Provide the [X, Y] coordinate of the cell's center where the given text is located.  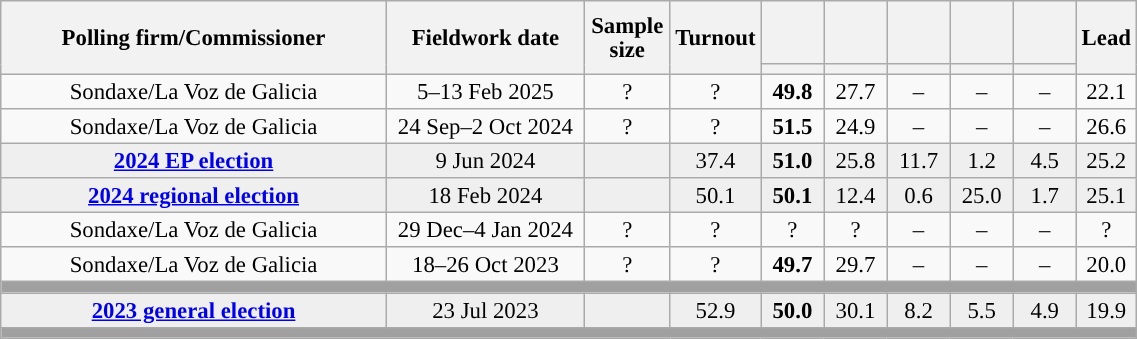
22.1 [1106, 92]
20.0 [1106, 266]
5–13 Feb 2025 [485, 92]
25.1 [1106, 196]
Lead [1106, 38]
18–26 Oct 2023 [485, 266]
Turnout [716, 38]
18 Feb 2024 [485, 196]
26.6 [1106, 126]
37.4 [716, 162]
24.9 [856, 126]
5.5 [982, 310]
9 Jun 2024 [485, 162]
2023 general election [194, 310]
8.2 [918, 310]
23 Jul 2023 [485, 310]
25.8 [856, 162]
50.0 [792, 310]
51.0 [792, 162]
11.7 [918, 162]
4.9 [1044, 310]
4.5 [1044, 162]
2024 regional election [194, 196]
12.4 [856, 196]
25.0 [982, 196]
29 Dec–4 Jan 2024 [485, 230]
25.2 [1106, 162]
51.5 [792, 126]
1.2 [982, 162]
27.7 [856, 92]
24 Sep–2 Oct 2024 [485, 126]
Fieldwork date [485, 38]
29.7 [856, 266]
52.9 [716, 310]
Sample size [627, 38]
1.7 [1044, 196]
19.9 [1106, 310]
49.8 [792, 92]
30.1 [856, 310]
2024 EP election [194, 162]
Polling firm/Commissioner [194, 38]
49.7 [792, 266]
0.6 [918, 196]
